Detect which cell encompasses the target text, then output its [x, y] center coordinate. 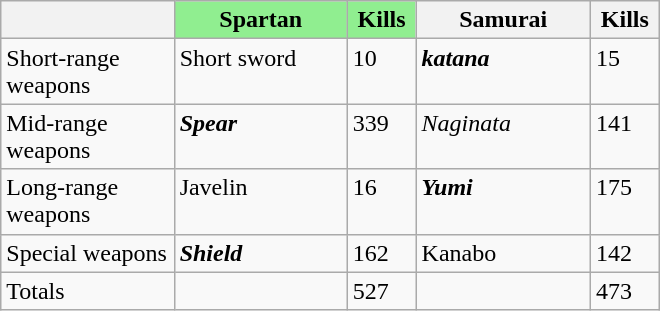
Totals [88, 291]
Samurai [503, 20]
473 [624, 291]
Spear [260, 136]
142 [624, 253]
175 [624, 202]
Short-range weapons [88, 72]
Kanabo [503, 253]
Yumi [503, 202]
Short sword [260, 72]
141 [624, 136]
Long-range weapons [88, 202]
Spartan [260, 20]
katana [503, 72]
339 [382, 136]
16 [382, 202]
Javelin [260, 202]
Special weapons [88, 253]
10 [382, 72]
Naginata [503, 136]
Shield [260, 253]
15 [624, 72]
Mid-range weapons [88, 136]
527 [382, 291]
162 [382, 253]
